Find where the given text appears and provide that cell's center as (X, Y) coordinate. 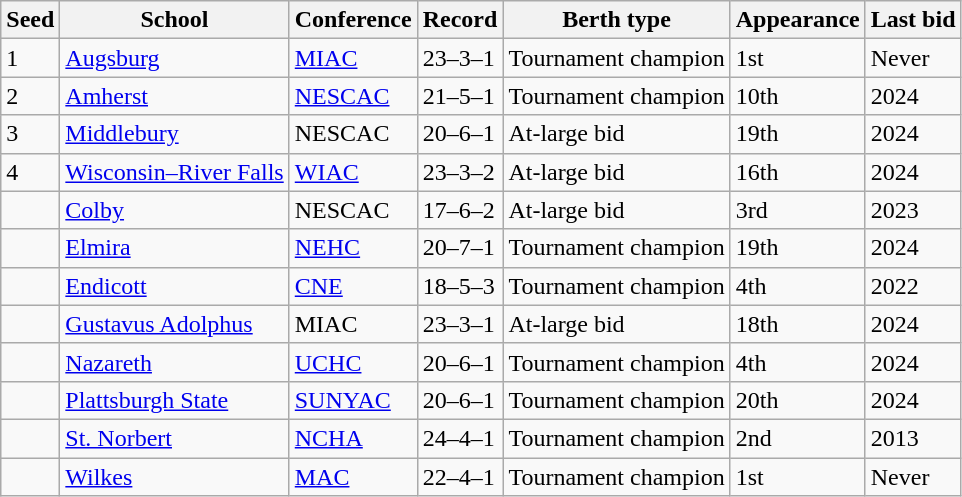
NCHA (353, 438)
Nazareth (174, 362)
Appearance (798, 20)
Wisconsin–River Falls (174, 172)
MAC (353, 477)
Amherst (174, 96)
Plattsburgh State (174, 400)
Berth type (616, 20)
SUNYAC (353, 400)
17–6–2 (460, 210)
2nd (798, 438)
Conference (353, 20)
UCHC (353, 362)
School (174, 20)
3 (30, 134)
20th (798, 400)
2013 (913, 438)
Record (460, 20)
Seed (30, 20)
20–7–1 (460, 248)
Last bid (913, 20)
10th (798, 96)
21–5–1 (460, 96)
16th (798, 172)
CNE (353, 286)
Gustavus Adolphus (174, 324)
18–5–3 (460, 286)
18th (798, 324)
4 (30, 172)
Middlebury (174, 134)
WIAC (353, 172)
2023 (913, 210)
St. Norbert (174, 438)
23–3–2 (460, 172)
3rd (798, 210)
24–4–1 (460, 438)
1 (30, 58)
Colby (174, 210)
Endicott (174, 286)
2 (30, 96)
Wilkes (174, 477)
Elmira (174, 248)
NEHC (353, 248)
22–4–1 (460, 477)
Augsburg (174, 58)
2022 (913, 286)
